For the text-containing cell, return its midpoint in (x, y) coordinate format. 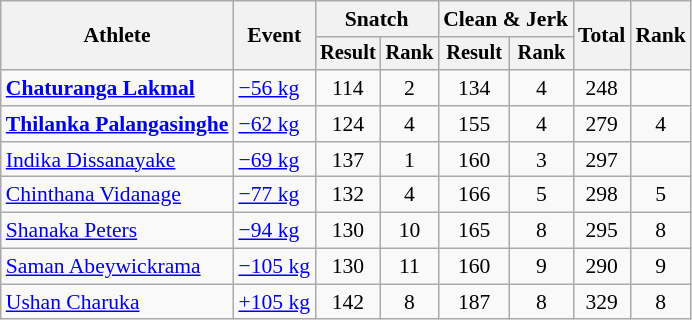
248 (602, 88)
Snatch (376, 19)
Chaturanga Lakmal (118, 88)
187 (474, 302)
Total (602, 36)
137 (348, 160)
−105 kg (274, 267)
Ushan Charuka (118, 302)
11 (410, 267)
10 (410, 231)
−62 kg (274, 124)
+105 kg (274, 302)
279 (602, 124)
−77 kg (274, 195)
295 (602, 231)
298 (602, 195)
134 (474, 88)
142 (348, 302)
155 (474, 124)
Indika Dissanayake (118, 160)
3 (542, 160)
290 (602, 267)
2 (410, 88)
329 (602, 302)
−69 kg (274, 160)
165 (474, 231)
114 (348, 88)
124 (348, 124)
Chinthana Vidanage (118, 195)
Thilanka Palangasinghe (118, 124)
−56 kg (274, 88)
132 (348, 195)
297 (602, 160)
166 (474, 195)
Clean & Jerk (506, 19)
1 (410, 160)
−94 kg (274, 231)
Saman Abeywickrama (118, 267)
Event (274, 36)
Shanaka Peters (118, 231)
Athlete (118, 36)
